Provide the (x, y) coordinate of the cell's center where the given text is located.  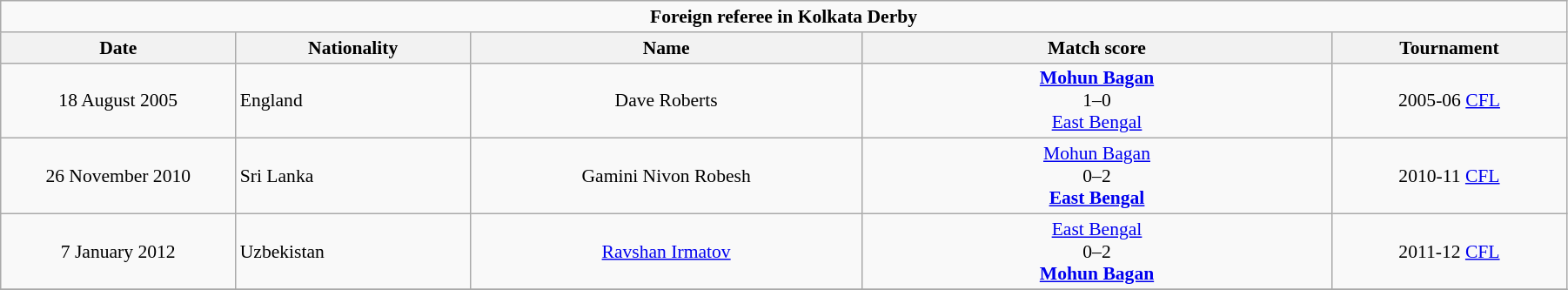
7 January 2012 (118, 253)
East Bengal0–2Mohun Bagan (1097, 253)
Tournament (1449, 48)
Mohun Bagan1–0East Bengal (1097, 101)
England (353, 101)
Dave Roberts (667, 101)
Name (667, 48)
26 November 2010 (118, 176)
Ravshan Irmatov (667, 253)
Foreign referee in Kolkata Derby (784, 17)
Mohun Bagan0–2East Bengal (1097, 176)
Sri Lanka (353, 176)
Date (118, 48)
Nationality (353, 48)
2005-06 CFL (1449, 101)
18 August 2005 (118, 101)
Uzbekistan (353, 253)
2011-12 CFL (1449, 253)
Gamini Nivon Robesh (667, 176)
Match score (1097, 48)
2010-11 CFL (1449, 176)
